Provide the [X, Y] coordinate of the cell's center where the given text is located.  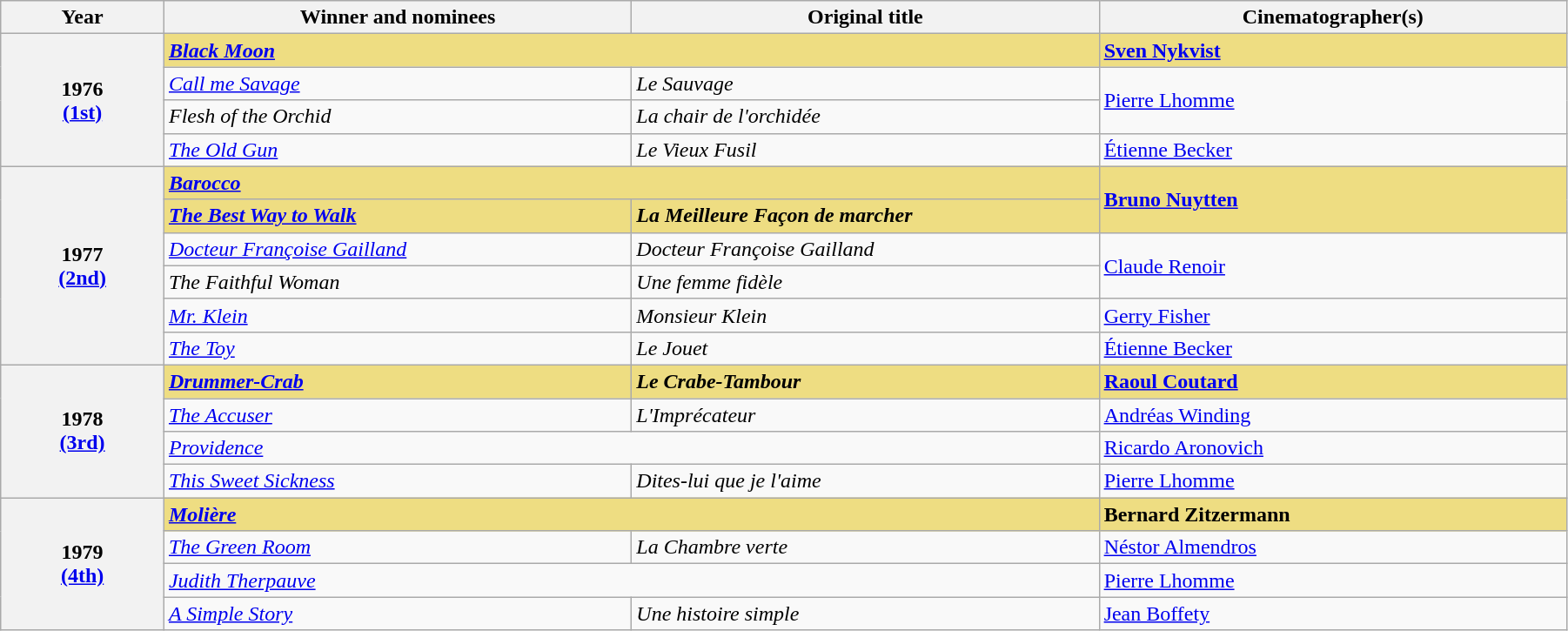
Bernard Zitzermann [1333, 514]
Le Crabe-Tambour [865, 381]
Molière [632, 514]
Original title [865, 17]
Call me Savage [397, 84]
Drummer-Crab [397, 381]
Néstor Almendros [1333, 547]
Une femme fidèle [865, 282]
The Green Room [397, 547]
The Toy [397, 348]
Sven Nykvist [1333, 50]
This Sweet Sickness [397, 481]
The Best Way to Walk [397, 216]
Le Vieux Fusil [865, 150]
Gerry Fisher [1333, 315]
La Chambre verte [865, 547]
Claude Renoir [1333, 265]
Winner and nominees [397, 17]
1977(2nd) [83, 265]
Barocco [632, 183]
The Old Gun [397, 150]
Le Jouet [865, 348]
Monsieur Klein [865, 315]
Jean Boffety [1333, 614]
A Simple Story [397, 614]
Le Sauvage [865, 84]
Bruno Nuytten [1333, 199]
Year [83, 17]
Andréas Winding [1333, 415]
L'Imprécateur [865, 415]
Dites-lui que je l'aime [865, 481]
Flesh of the Orchid [397, 117]
Black Moon [632, 50]
Une histoire simple [865, 614]
The Faithful Woman [397, 282]
1976(1st) [83, 100]
Providence [632, 448]
Ricardo Aronovich [1333, 448]
Cinematographer(s) [1333, 17]
1978(3rd) [83, 431]
1979(4th) [83, 564]
La Meilleure Façon de marcher [865, 216]
Judith Therpauve [632, 581]
Raoul Coutard [1333, 381]
La chair de l'orchidée [865, 117]
Mr. Klein [397, 315]
The Accuser [397, 415]
